For the text-containing cell, return its midpoint in (x, y) coordinate format. 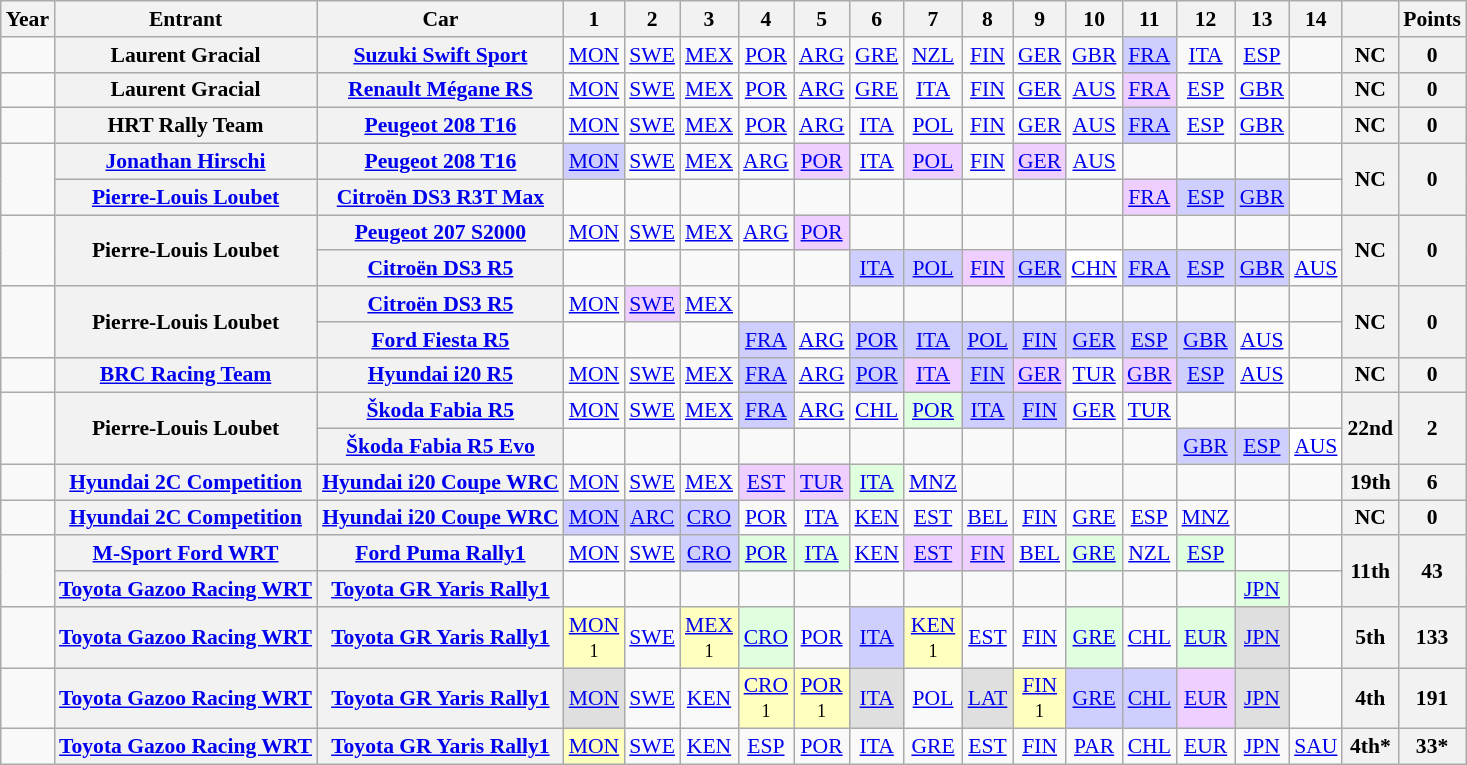
133 (1432, 638)
4 (766, 19)
Year (28, 19)
22nd (1370, 428)
5th (1370, 638)
PAR (1094, 747)
CRO1 (766, 698)
Points (1432, 19)
MEX1 (709, 638)
HRT Rally Team (186, 126)
KEN1 (933, 638)
3 (709, 19)
FIN1 (1040, 698)
Suzuki Swift Sport (440, 55)
Ford Fiesta R5 (440, 340)
12 (1206, 19)
Škoda Fabia R5 (440, 411)
LAT (988, 698)
Jonathan Hirschi (186, 162)
Entrant (186, 19)
9 (1040, 19)
Peugeot 207 S2000 (440, 233)
CHN (1094, 269)
5 (822, 19)
191 (1432, 698)
11th (1370, 572)
Ford Puma Rally1 (440, 554)
Citroën DS3 R3T Max (440, 197)
SAU (1316, 747)
Hyundai i20 R5 (440, 375)
43 (1432, 572)
19th (1370, 482)
Škoda Fabia R5 Evo (440, 447)
Car (440, 19)
13 (1262, 19)
4th* (1370, 747)
33* (1432, 747)
1 (594, 19)
14 (1316, 19)
8 (988, 19)
POR1 (822, 698)
M-Sport Ford WRT (186, 554)
11 (1150, 19)
Renault Mégane RS (440, 90)
10 (1094, 19)
BRC Racing Team (186, 375)
4th (1370, 698)
ARC (652, 518)
MON1 (594, 638)
7 (933, 19)
